For the text-containing cell, return its midpoint in (X, Y) coordinate format. 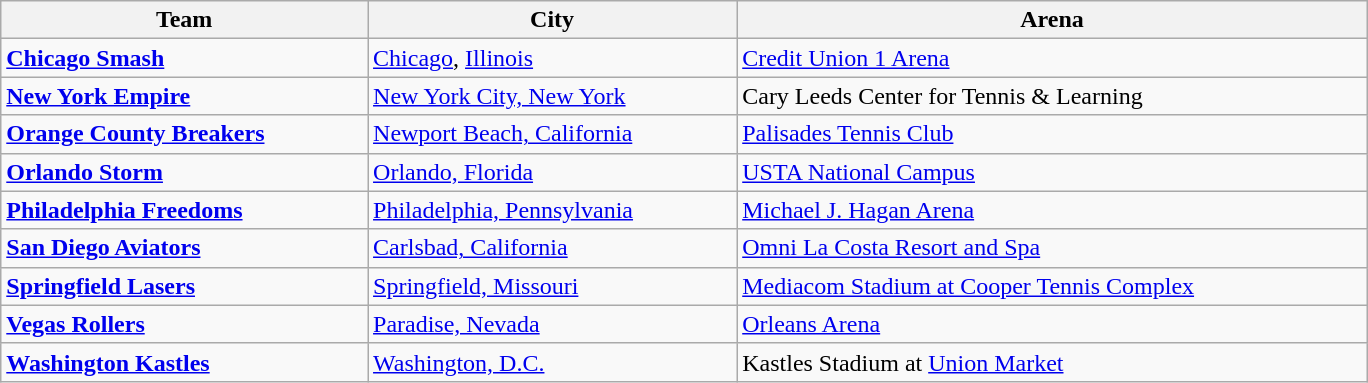
Palisades Tennis Club (1052, 134)
Paradise, Nevada (552, 324)
Springfield, Missouri (552, 286)
Chicago, Illinois (552, 58)
Omni La Costa Resort and Spa (1052, 248)
Orleans Arena (1052, 324)
New York Empire (184, 96)
Vegas Rollers (184, 324)
Washington Kastles (184, 362)
Orange County Breakers (184, 134)
Orlando, Florida (552, 172)
Springfield Lasers (184, 286)
Newport Beach, California (552, 134)
New York City, New York (552, 96)
Philadelphia Freedoms (184, 210)
Arena (1052, 20)
USTA National Campus (1052, 172)
Chicago Smash (184, 58)
Cary Leeds Center for Tennis & Learning (1052, 96)
City (552, 20)
Washington, D.C. (552, 362)
Michael J. Hagan Arena (1052, 210)
San Diego Aviators (184, 248)
Philadelphia, Pennsylvania (552, 210)
Kastles Stadium at Union Market (1052, 362)
Credit Union 1 Arena (1052, 58)
Mediacom Stadium at Cooper Tennis Complex (1052, 286)
Team (184, 20)
Orlando Storm (184, 172)
Carlsbad, California (552, 248)
